Determine the (x, y) coordinate at the center of the cell enclosing the given text.  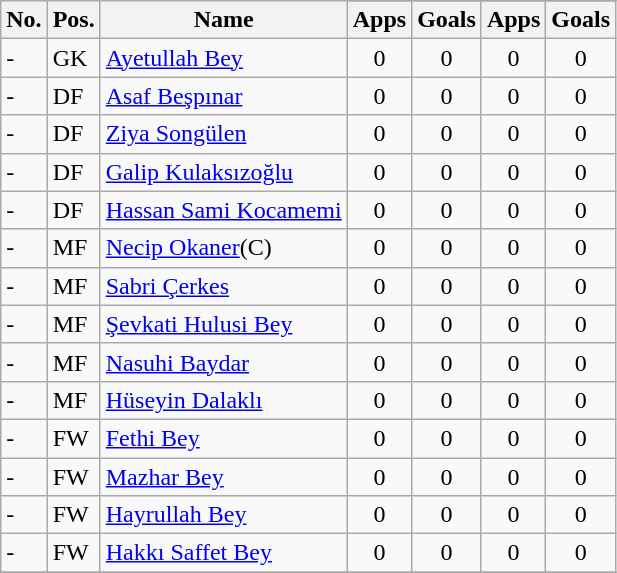
Hayrullah Bey (224, 515)
No. (24, 20)
Ziya Songülen (224, 134)
Hakkı Saffet Bey (224, 553)
Asaf Beşpınar (224, 96)
Hüseyin Dalaklı (224, 400)
Necip Okaner(C) (224, 248)
Sabri Çerkes (224, 286)
Şevkati Hulusi Bey (224, 324)
Hassan Sami Kocamemi (224, 210)
Ayetullah Bey (224, 58)
Mazhar Bey (224, 477)
Pos. (74, 20)
Fethi Bey (224, 438)
GK (74, 58)
Nasuhi Baydar (224, 362)
Name (224, 20)
Galip Kulaksızoğlu (224, 172)
